Provide the [X, Y] coordinate of the cell's center where the given text is located.  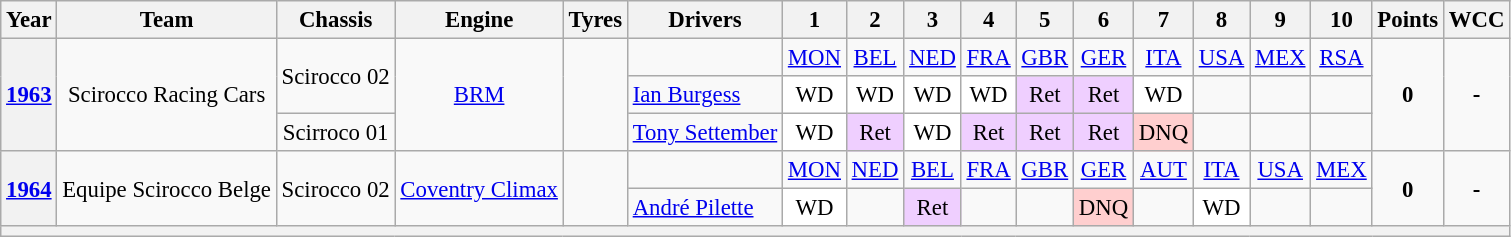
1964 [29, 188]
Points [1408, 20]
Tony Settember [704, 133]
1963 [29, 96]
Coventry Climax [479, 188]
7 [1163, 20]
AUT [1163, 170]
1 [815, 20]
Scirroco 01 [336, 133]
RSA [1342, 58]
WCC [1476, 20]
2 [874, 20]
André Pilette [704, 208]
9 [1280, 20]
Ian Burgess [704, 95]
Year [29, 20]
6 [1104, 20]
Drivers [704, 20]
3 [932, 20]
10 [1342, 20]
8 [1221, 20]
Scirocco Racing Cars [166, 96]
4 [988, 20]
Team [166, 20]
Engine [479, 20]
Tyres [595, 20]
Equipe Scirocco Belge [166, 188]
5 [1044, 20]
Chassis [336, 20]
BRM [479, 96]
